Pinpoint the cell where the given text exists, returning its (X, Y) midpoint coordinate. 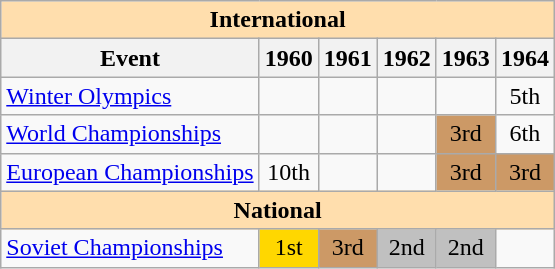
International (278, 20)
1961 (348, 58)
6th (524, 134)
Soviet Championships (130, 248)
10th (288, 172)
1963 (466, 58)
European Championships (130, 172)
Event (130, 58)
1964 (524, 58)
1st (288, 248)
Winter Olympics (130, 96)
1960 (288, 58)
World Championships (130, 134)
5th (524, 96)
1962 (406, 58)
National (278, 210)
